Extract the [x, y] coordinate from the center of the cell holding the provided text.  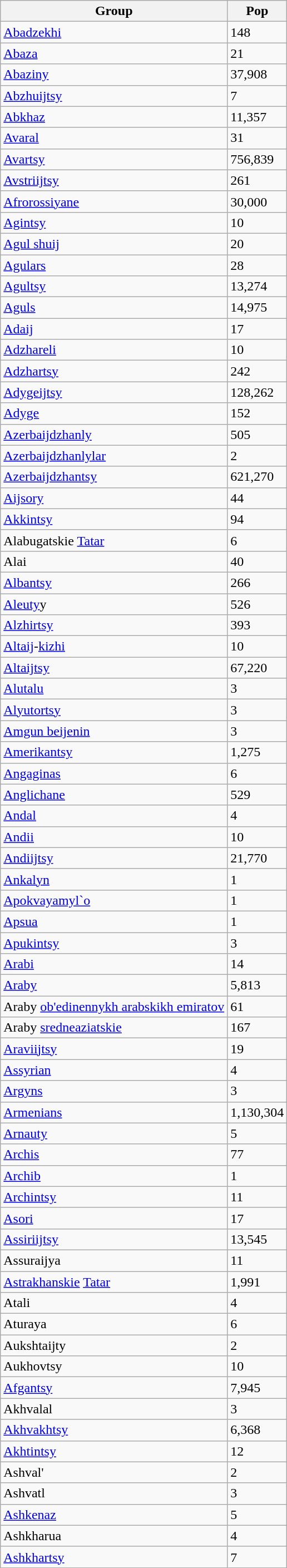
Argyns [114, 1091]
526 [257, 604]
Avartsy [114, 159]
Ashval' [114, 1472]
Abaziny [114, 75]
7,945 [257, 1388]
40 [257, 561]
Afrorossiyane [114, 201]
Azerbaijdzhanly [114, 435]
Alabugatskie Tatar [114, 540]
Armenians [114, 1112]
Albantsy [114, 583]
Azerbaijdzhantsy [114, 477]
Alai [114, 561]
14 [257, 964]
13,545 [257, 1239]
Adyge [114, 413]
Assuraijya [114, 1260]
Ankalyn [114, 879]
61 [257, 1007]
Adygeijtsy [114, 392]
Asori [114, 1218]
31 [257, 138]
Araby sredneaziatskie [114, 1028]
621,270 [257, 477]
Ashkenaz [114, 1515]
Abkhaz [114, 117]
Aturaya [114, 1324]
67,220 [257, 668]
12 [257, 1451]
Aukshtaijty [114, 1345]
13,274 [257, 287]
Adzhareli [114, 350]
Ashvatl [114, 1493]
Aguls [114, 308]
37,908 [257, 75]
Group [114, 11]
44 [257, 498]
Agulars [114, 265]
Altaijtsy [114, 668]
Apsua [114, 921]
148 [257, 32]
Adaij [114, 329]
Ashkharua [114, 1536]
Araviijtsy [114, 1049]
Anglichane [114, 795]
505 [257, 435]
30,000 [257, 201]
Pop [257, 11]
Angaginas [114, 773]
Azerbaijdzhanlylar [114, 456]
Ashkhartsy [114, 1557]
Akkintsy [114, 519]
19 [257, 1049]
Archib [114, 1176]
Amerikantsy [114, 752]
Agultsy [114, 287]
Abadzekhi [114, 32]
Arnauty [114, 1133]
Archintsy [114, 1197]
529 [257, 795]
393 [257, 625]
14,975 [257, 308]
Atali [114, 1303]
5,813 [257, 985]
Andal [114, 816]
Andii [114, 837]
Abzhuijtsy [114, 96]
Avstriijtsy [114, 180]
Avaral [114, 138]
Adzhartsy [114, 371]
167 [257, 1028]
Arabi [114, 964]
11,357 [257, 117]
Akhvakhtsy [114, 1430]
Astrakhanskie Tatar [114, 1281]
Aleutyy [114, 604]
1,275 [257, 752]
Agintsy [114, 223]
20 [257, 244]
Assiriijtsy [114, 1239]
266 [257, 583]
Aukhovtsy [114, 1367]
Altaij-kizhi [114, 647]
Akhtintsy [114, 1451]
128,262 [257, 392]
Agul shuij [114, 244]
21,770 [257, 858]
242 [257, 371]
Apokvayamyl`o [114, 900]
Assyrian [114, 1070]
Apukintsy [114, 943]
261 [257, 180]
152 [257, 413]
Abaza [114, 53]
Araby ob'edinennykh arabskikh emiratov [114, 1007]
28 [257, 265]
Afgantsy [114, 1388]
Archis [114, 1155]
77 [257, 1155]
Alyutortsy [114, 710]
Akhvalal [114, 1409]
94 [257, 519]
Aijsory [114, 498]
6,368 [257, 1430]
Alutalu [114, 689]
1,991 [257, 1281]
Araby [114, 985]
21 [257, 53]
1,130,304 [257, 1112]
Amgun beijenin [114, 731]
Alzhirtsy [114, 625]
756,839 [257, 159]
Andiijtsy [114, 858]
